Extract the [x, y] coordinate from the center of the cell holding the provided text.  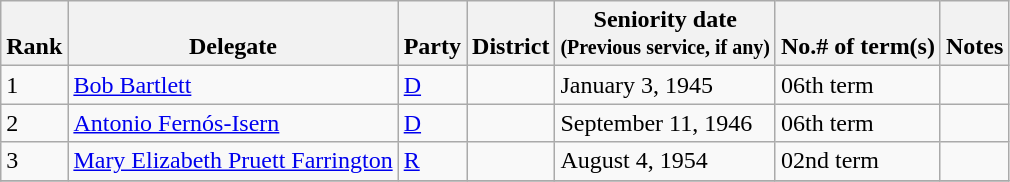
District [511, 34]
2 [34, 123]
September 11, 1946 [666, 123]
August 4, 1954 [666, 161]
R [432, 161]
1 [34, 85]
No.# of term(s) [858, 34]
Rank [34, 34]
Antonio Fernós-Isern [233, 123]
Notes [974, 34]
3 [34, 161]
Delegate [233, 34]
Seniority date(Previous service, if any) [666, 34]
January 3, 1945 [666, 85]
Party [432, 34]
Mary Elizabeth Pruett Farrington [233, 161]
02nd term [858, 161]
Bob Bartlett [233, 85]
